Determine the [x, y] coordinate at the center of the cell enclosing the given text.  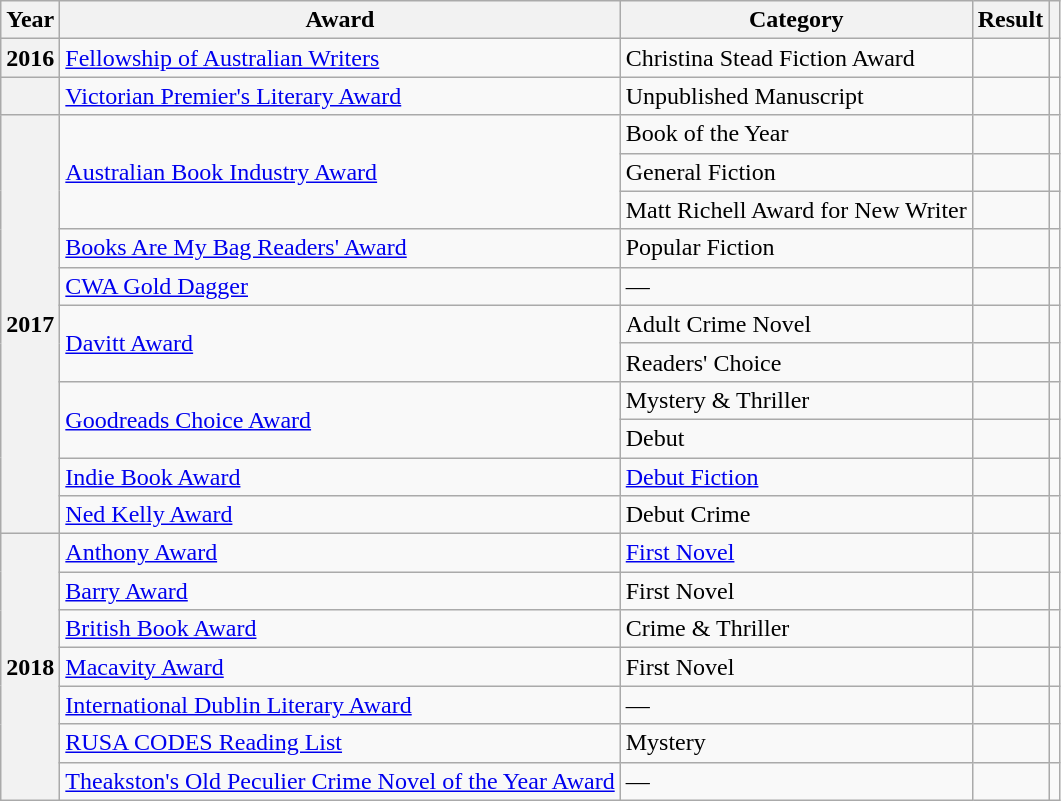
Victorian Premier's Literary Award [340, 96]
Books Are My Bag Readers' Award [340, 248]
Debut Crime [796, 515]
British Book Award [340, 629]
Indie Book Award [340, 477]
Christina Stead Fiction Award [796, 58]
2016 [30, 58]
Mystery & Thriller [796, 400]
Unpublished Manuscript [796, 96]
Award [340, 20]
General Fiction [796, 172]
Australian Book Industry Award [340, 172]
2018 [30, 667]
Book of the Year [796, 134]
Theakston's Old Peculier Crime Novel of the Year Award [340, 781]
Debut Fiction [796, 477]
Ned Kelly Award [340, 515]
Davitt Award [340, 343]
Year [30, 20]
Category [796, 20]
Fellowship of Australian Writers [340, 58]
Readers' Choice [796, 362]
RUSA CODES Reading List [340, 743]
Barry Award [340, 591]
Debut [796, 438]
CWA Gold Dagger [340, 286]
2017 [30, 324]
Crime & Thriller [796, 629]
Anthony Award [340, 553]
Matt Richell Award for New Writer [796, 210]
International Dublin Literary Award [340, 705]
Adult Crime Novel [796, 324]
Macavity Award [340, 667]
Popular Fiction [796, 248]
Mystery [796, 743]
Result [1010, 20]
Goodreads Choice Award [340, 419]
